From the cell containing the given text, extract its center point as [X, Y] coordinate. 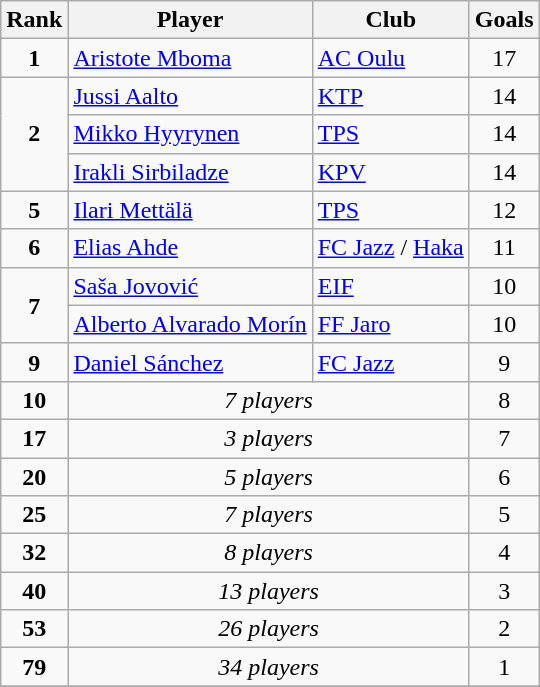
FC Jazz [390, 362]
FC Jazz / Haka [390, 248]
Player [190, 20]
Elias Ahde [190, 248]
AC Oulu [390, 58]
11 [504, 248]
26 players [268, 629]
KTP [390, 96]
EIF [390, 286]
Ilari Mettälä [190, 210]
Saša Jovović [190, 286]
3 [504, 591]
25 [34, 515]
4 [504, 553]
8 players [268, 553]
FF Jaro [390, 324]
Jussi Aalto [190, 96]
79 [34, 667]
Goals [504, 20]
53 [34, 629]
Irakli Sirbiladze [190, 172]
Aristote Mboma [190, 58]
32 [34, 553]
12 [504, 210]
5 players [268, 477]
KPV [390, 172]
Alberto Alvarado Morín [190, 324]
40 [34, 591]
Mikko Hyyrynen [190, 134]
34 players [268, 667]
Club [390, 20]
8 [504, 400]
Rank [34, 20]
13 players [268, 591]
3 players [268, 438]
Daniel Sánchez [190, 362]
20 [34, 477]
